Search for the cell housing the specified text and yield its [X, Y] center coordinate. 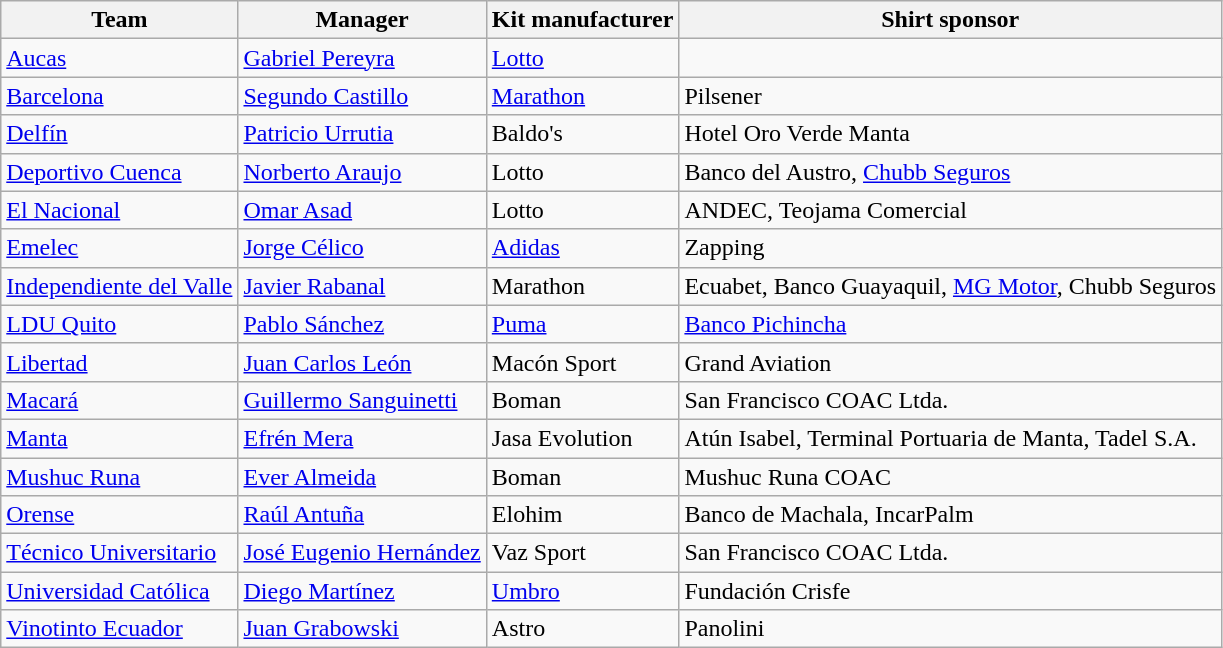
Manta [120, 438]
Macón Sport [582, 362]
Juan Carlos León [362, 362]
Guillermo Sanguinetti [362, 400]
Umbro [582, 591]
Banco del Austro, Chubb Seguros [950, 172]
LDU Quito [120, 324]
José Eugenio Hernández [362, 553]
Universidad Católica [120, 591]
ANDEC, Teojama Comercial [950, 210]
Hotel Oro Verde Manta [950, 134]
Diego Martínez [362, 591]
Orense [120, 515]
Javier Rabanal [362, 286]
Emelec [120, 248]
Técnico Universitario [120, 553]
Macará [120, 400]
Segundo Castillo [362, 96]
Barcelona [120, 96]
Raúl Antuña [362, 515]
Baldo's [582, 134]
Zapping [950, 248]
Vaz Sport [582, 553]
El Nacional [120, 210]
Elohim [582, 515]
Jorge Célico [362, 248]
Vinotinto Ecuador [120, 629]
Fundación Crisfe [950, 591]
Gabriel Pereyra [362, 58]
Delfín [120, 134]
Libertad [120, 362]
Efrén Mera [362, 438]
Shirt sponsor [950, 20]
Kit manufacturer [582, 20]
Omar Asad [362, 210]
Independiente del Valle [120, 286]
Banco de Machala, IncarPalm [950, 515]
Aucas [120, 58]
Ever Almeida [362, 477]
Jasa Evolution [582, 438]
Banco Pichincha [950, 324]
Deportivo Cuenca [120, 172]
Pablo Sánchez [362, 324]
Adidas [582, 248]
Puma [582, 324]
Juan Grabowski [362, 629]
Mushuc Runa COAC [950, 477]
Patricio Urrutia [362, 134]
Grand Aviation [950, 362]
Pilsener [950, 96]
Mushuc Runa [120, 477]
Panolini [950, 629]
Atún Isabel, Terminal Portuaria de Manta, Tadel S.A. [950, 438]
Team [120, 20]
Astro [582, 629]
Ecuabet, Banco Guayaquil, MG Motor, Chubb Seguros [950, 286]
Manager [362, 20]
Norberto Araujo [362, 172]
